Provide the [X, Y] coordinate of the cell's center where the given text is located.  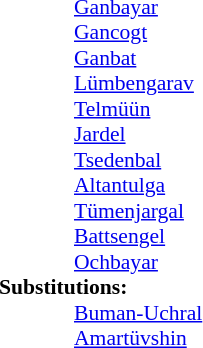
Tsedenbal [138, 160]
Altantulga [138, 185]
Buman-Uchral [138, 313]
Telmüün [138, 109]
Lümbengarav [138, 83]
Gancogt [138, 33]
Ochbayar [138, 262]
Battsengel [138, 237]
Ganbat [138, 58]
Jardel [138, 135]
Tümenjargal [138, 211]
